Detect which cell encompasses the target text, then output its (X, Y) center coordinate. 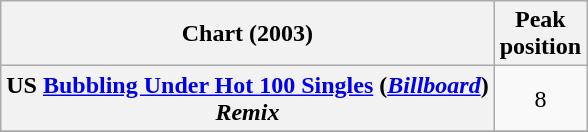
8 (540, 98)
Chart (2003) (248, 34)
US Bubbling Under Hot 100 Singles (Billboard)Remix (248, 98)
Peakposition (540, 34)
